Search for the cell housing the specified text and yield its [x, y] center coordinate. 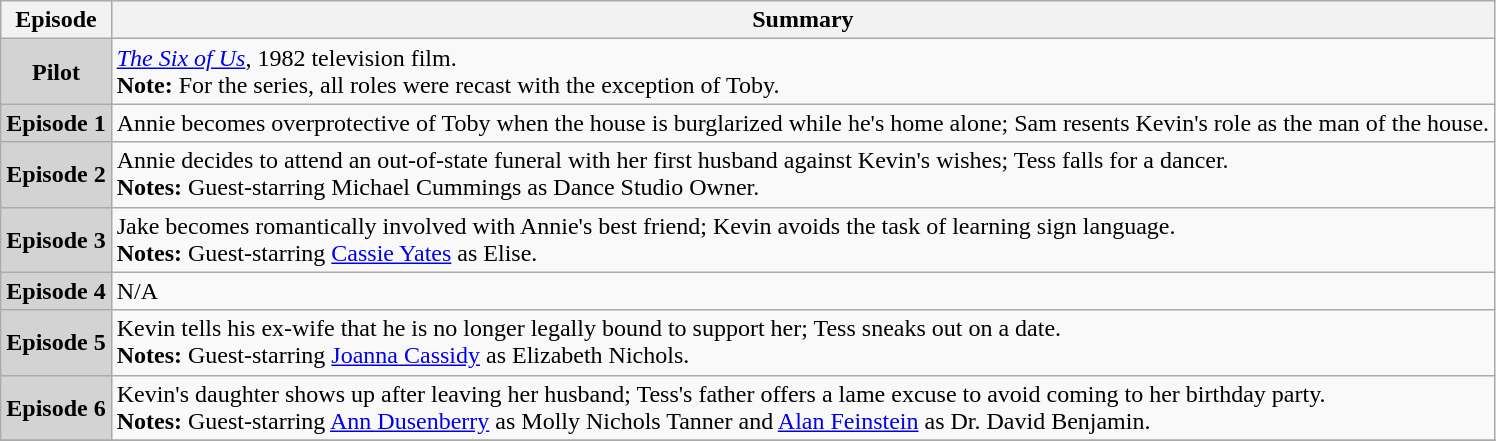
Pilot [56, 72]
Episode 6 [56, 408]
Episode 2 [56, 174]
Summary [802, 20]
Annie becomes overprotective of Toby when the house is burglarized while he's home alone; Sam resents Kevin's role as the man of the house. [802, 123]
The Six of Us, 1982 television film.Note: For the series, all roles were recast with the exception of Toby. [802, 72]
N/A [802, 291]
Episode 3 [56, 240]
Episode 1 [56, 123]
Episode 4 [56, 291]
Episode [56, 20]
Episode 5 [56, 342]
